Scan for the cell matching the given text and deliver its [x, y] coordinate at center. 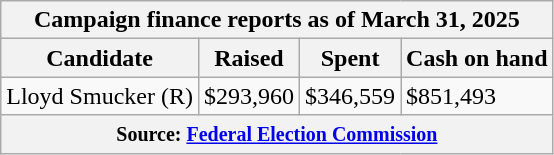
$346,559 [350, 96]
$851,493 [477, 96]
Cash on hand [477, 58]
Campaign finance reports as of March 31, 2025 [277, 20]
Raised [248, 58]
$293,960 [248, 96]
Candidate [100, 58]
Lloyd Smucker (R) [100, 96]
Spent [350, 58]
Source: Federal Election Commission [277, 134]
